Locate the cell with the specified text and output its [x, y] center coordinate. 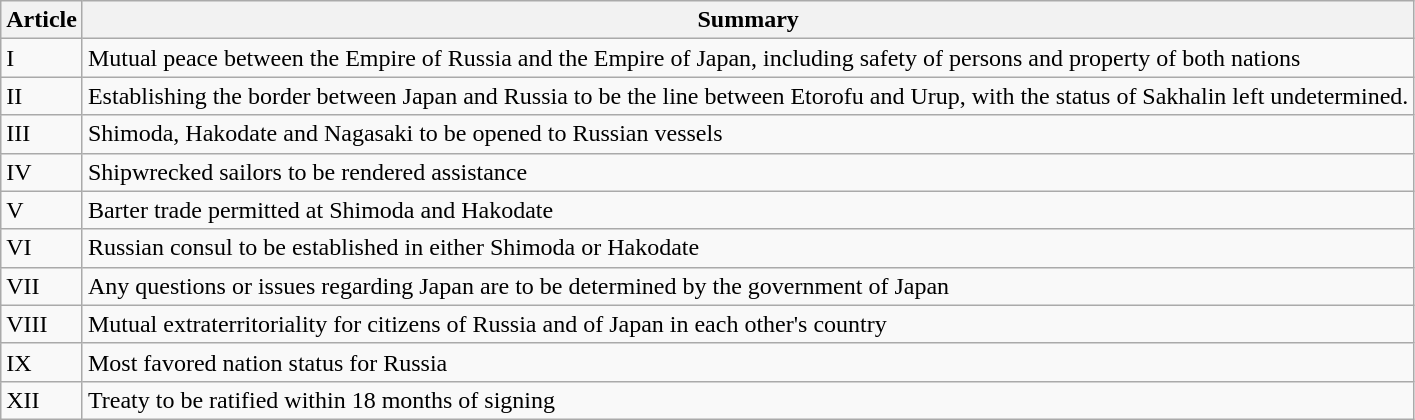
Mutual peace between the Empire of Russia and the Empire of Japan, including safety of persons and property of both nations [748, 58]
IX [42, 362]
VIII [42, 324]
Summary [748, 20]
Treaty to be ratified within 18 months of signing [748, 400]
V [42, 210]
Establishing the border between Japan and Russia to be the line between Etorofu and Urup, with the status of Sakhalin left undetermined. [748, 96]
I [42, 58]
II [42, 96]
VII [42, 286]
Barter trade permitted at Shimoda and Hakodate [748, 210]
Russian consul to be established in either Shimoda or Hakodate [748, 248]
Shipwrecked sailors to be rendered assistance [748, 172]
Article [42, 20]
XII [42, 400]
Most favored nation status for Russia [748, 362]
Shimoda, Hakodate and Nagasaki to be opened to Russian vessels [748, 134]
VI [42, 248]
Any questions or issues regarding Japan are to be determined by the government of Japan [748, 286]
IV [42, 172]
III [42, 134]
Mutual extraterritoriality for citizens of Russia and of Japan in each other's country [748, 324]
